Locate the cell with the specified text and output its [x, y] center coordinate. 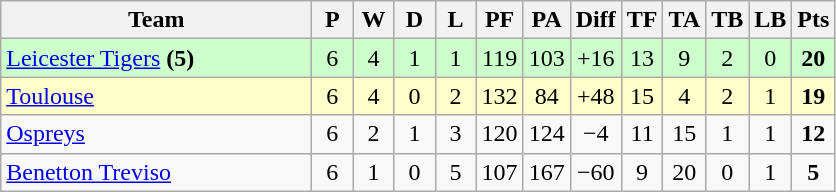
103 [546, 58]
+48 [596, 96]
PA [546, 20]
Ospreys [156, 134]
3 [456, 134]
120 [500, 134]
19 [814, 96]
Leicester Tigers (5) [156, 58]
Team [156, 20]
124 [546, 134]
Diff [596, 20]
LB [770, 20]
107 [500, 172]
11 [642, 134]
Toulouse [156, 96]
L [456, 20]
167 [546, 172]
−4 [596, 134]
TF [642, 20]
132 [500, 96]
84 [546, 96]
W [374, 20]
119 [500, 58]
TA [684, 20]
P [332, 20]
13 [642, 58]
Benetton Treviso [156, 172]
12 [814, 134]
−60 [596, 172]
D [414, 20]
+16 [596, 58]
Pts [814, 20]
TB [728, 20]
PF [500, 20]
